Provide the (x, y) coordinate of the cell's center where the given text is located.  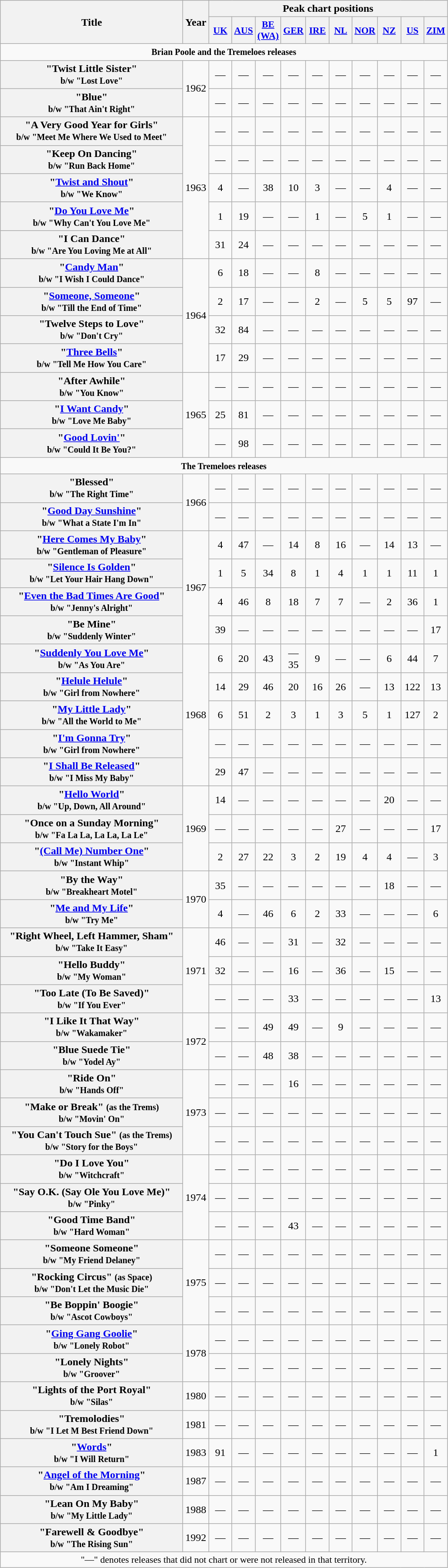
"By the Way"b/w "Breakheart Motel" (92, 885)
"Right Wheel, Left Hammer, Sham"b/w "Take It Easy" (92, 942)
1967 (196, 587)
"Angel of the Morning"b/w "Am I Dreaming" (92, 1481)
NL (341, 31)
"Do I Love You"b/w "Witchcraft" (92, 1169)
1968 (196, 715)
"Blessed"b/w "The Right Time" (92, 488)
"Someone Someone"b/w "My Friend Delaney" (92, 1254)
"Even the Bad Times Are Good"b/w "Jenny's Alright" (92, 602)
1978 (196, 1353)
98 (243, 443)
"Make or Break" (as the Trems)b/w "Movin' On" (92, 1112)
122 (412, 686)
UK (221, 31)
11 (412, 573)
IRE (317, 31)
1962 (196, 89)
"I Like It That Way"b/w "Wakamaker" (92, 1027)
44 (412, 658)
91 (221, 1453)
81 (243, 415)
15 (389, 971)
ZIM (436, 31)
48 (268, 1055)
"Twist and Shout"b/w "We Know" (92, 187)
"Ride On"b/w "Hands Off" (92, 1084)
1974 (196, 1197)
NOR (365, 31)
84 (243, 330)
—35 (294, 658)
"Blue"b/w "That Ain't Right" (92, 103)
1981 (196, 1424)
"Tremolodies"b/w "I Let M Best Friend Down" (92, 1424)
1965 (196, 415)
"Say O.K. (Say Ole You Love Me)" b/w "Pinky" (92, 1197)
"(Call Me) Number One"b/w "Instant Whip" (92, 857)
1964 (196, 315)
"Twist Little Sister"b/w "Lost Love" (92, 74)
"I Shall Be Released"b/w "I Miss My Baby" (92, 772)
AUS (243, 31)
Year (196, 22)
1980 (196, 1396)
24 (243, 244)
1992 (196, 1537)
1983 (196, 1453)
"Once on a Sunday Morning"b/w "Fa La La, La La, La Le" (92, 828)
127 (412, 715)
"Rocking Circus" (as Space)b/w "Don't Let the Music Die" (92, 1283)
"I Can Dance"b/w "Are You Loving Me at All" (92, 244)
"Hello World"b/w "Up, Down, All Around" (92, 801)
1972 (196, 1041)
1963 (196, 187)
GER (294, 31)
26 (341, 686)
"Be Boppin' Boogie"b/w "Ascot Cowboys" (92, 1311)
10 (294, 187)
1987 (196, 1481)
"Silence Is Golden"b/w "Let Your Hair Hang Down" (92, 573)
1969 (196, 828)
"Good Lovin'"b/w "Could It Be You?" (92, 443)
"I Want Candy"b/w "Love Me Baby" (92, 415)
NZ (389, 31)
"Do You Love Me"b/w "Why Can't You Love Me" (92, 216)
1966 (196, 502)
"My Little Lady"b/w "All the World to Me" (92, 715)
"Words"b/w "I Will Return" (92, 1453)
Peak chart positions (328, 9)
"Good Time Band"b/w "Hard Woman" (92, 1226)
1988 (196, 1510)
"Me and My Life"b/w "Try Me" (92, 914)
"Lean On My Baby" b/w "My Little Lady" (92, 1510)
Brian Poole and the Tremeloes releases (224, 52)
"Be Mine"b/w "Suddenly Winter" (92, 630)
25 (221, 415)
"Three Bells"b/w "Tell Me How You Care" (92, 358)
"Too Late (To Be Saved)"b/w "If You Ever" (92, 999)
"A Very Good Year for Girls"b/w "Meet Me Where We Used to Meet" (92, 131)
"Lights of the Port Royal"b/w "Silas" (92, 1396)
"Suddenly You Love Me"b/w "As You Are" (92, 658)
BE (WA) (268, 31)
"—" denotes releases that did not chart or were not released in that territory. (224, 1560)
1971 (196, 971)
US (412, 31)
"Here Comes My Baby"b/w "Gentleman of Pleasure" (92, 545)
The Tremeloes releases (224, 466)
"Blue Suede Tie"b/w "Yodel Ay" (92, 1055)
"I'm Gonna Try" b/w "Girl from Nowhere" (92, 743)
"After Awhile"b/w "You Know" (92, 386)
39 (221, 630)
"Candy Man"b/w "I Wish I Could Dance" (92, 273)
34 (268, 573)
"Lonely Nights" b/w "Groover" (92, 1367)
35 (221, 885)
1975 (196, 1283)
"Hello Buddy"b/w "My Woman" (92, 971)
"Ging Gang Goolie" b/w "Lonely Robot" (92, 1340)
"You Can't Touch Sue" (as the Trems) b/w "Story for the Boys" (92, 1141)
1970 (196, 900)
51 (243, 715)
22 (268, 857)
97 (412, 301)
"Keep On Dancing"b/w "Run Back Home" (92, 160)
"Good Day Sunshine"b/w "What a State I'm In" (92, 516)
"Farewell & Goodbye" b/w "The Rising Sun" (92, 1537)
"Twelve Steps to Love"b/w "Don't Cry" (92, 330)
"Someone, Someone"b/w "Till the End of Time" (92, 301)
Title (92, 22)
"Helule Helule"b/w "Girl from Nowhere" (92, 686)
1973 (196, 1112)
